Capture the cell that displays the provided text and extract its [x, y] central coordinate. 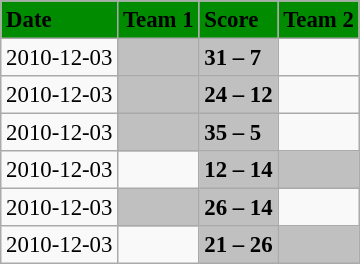
Team 2 [318, 20]
26 – 14 [238, 208]
12 – 14 [238, 170]
21 – 26 [238, 245]
24 – 12 [238, 95]
31 – 7 [238, 57]
35 – 5 [238, 133]
Team 1 [158, 20]
Date [60, 20]
Score [238, 20]
